Return the [x, y] coordinate for the center point of the cell that contains the specified text.  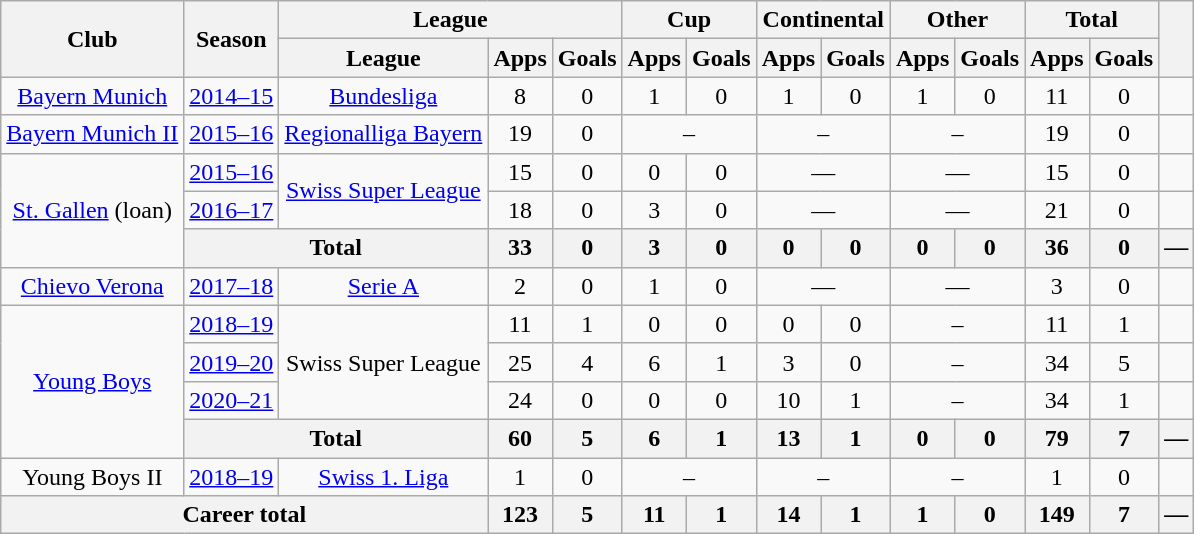
Season [232, 39]
Bayern Munich II [92, 134]
2016–17 [232, 210]
Cup [689, 20]
Regionalliga Bayern [384, 134]
79 [1057, 438]
Bundesliga [384, 96]
2017–18 [232, 286]
Career total [244, 515]
123 [520, 515]
St. Gallen (loan) [92, 210]
8 [520, 96]
21 [1057, 210]
2014–15 [232, 96]
2019–20 [232, 362]
25 [520, 362]
Other [957, 20]
60 [520, 438]
Chievo Verona [92, 286]
36 [1057, 248]
10 [788, 400]
4 [587, 362]
Young Boys [92, 381]
14 [788, 515]
24 [520, 400]
2 [520, 286]
Serie A [384, 286]
13 [788, 438]
Swiss 1. Liga [384, 477]
Young Boys II [92, 477]
18 [520, 210]
149 [1057, 515]
Club [92, 39]
33 [520, 248]
2020–21 [232, 400]
Bayern Munich [92, 96]
Continental [823, 20]
